Return the (X, Y) coordinate for the center point of the cell that contains the specified text.  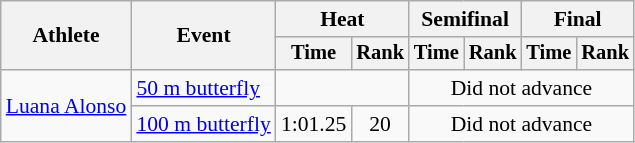
Final (577, 19)
Luana Alonso (66, 106)
1:01.25 (314, 124)
20 (380, 124)
Heat (342, 19)
Semifinal (465, 19)
50 m butterfly (203, 88)
Event (203, 36)
Athlete (66, 36)
100 m butterfly (203, 124)
